Locate the cell with the specified text and output its (x, y) center coordinate. 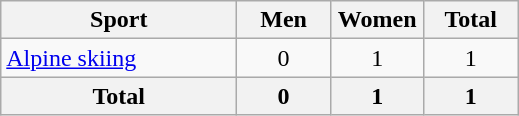
Women (377, 20)
Sport (119, 20)
Men (284, 20)
Alpine skiing (119, 58)
